Find where the given text appears and provide that cell's center as [X, Y] coordinate. 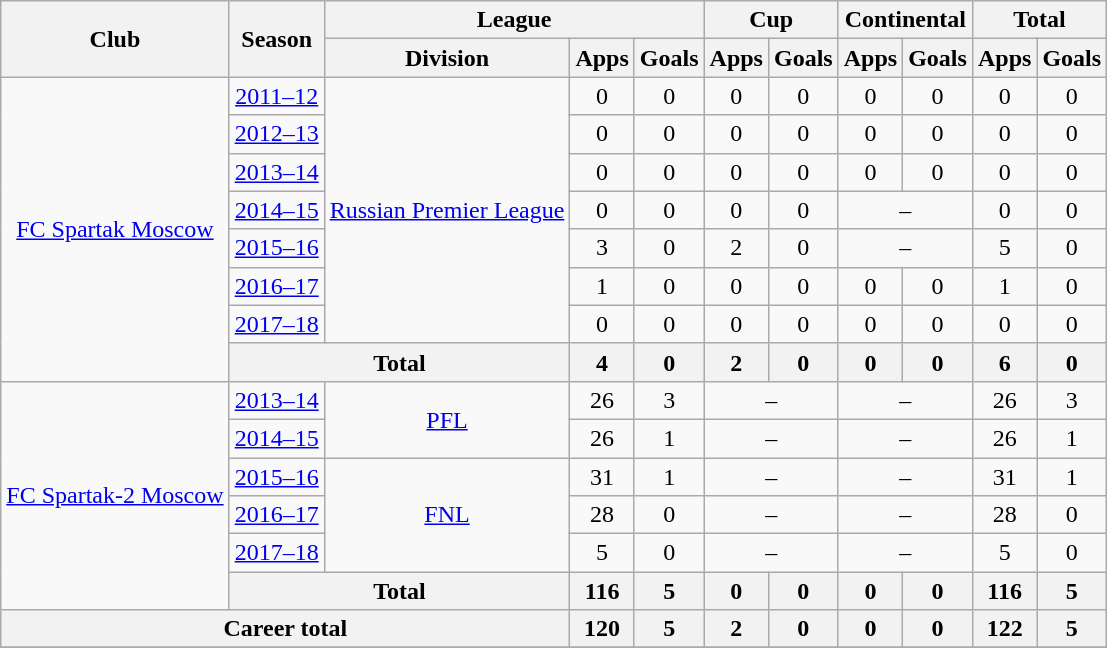
Division [447, 58]
2012–13 [276, 134]
PFL [447, 419]
4 [602, 362]
Club [115, 39]
Continental [905, 20]
2011–12 [276, 96]
FC Spartak-2 Moscow [115, 495]
6 [1004, 362]
122 [1004, 629]
120 [602, 629]
League [514, 20]
Career total [286, 629]
Season [276, 39]
Cup [771, 20]
Russian Premier League [447, 210]
FNL [447, 515]
FC Spartak Moscow [115, 229]
